Extract the [X, Y] coordinate from the center of the cell holding the provided text.  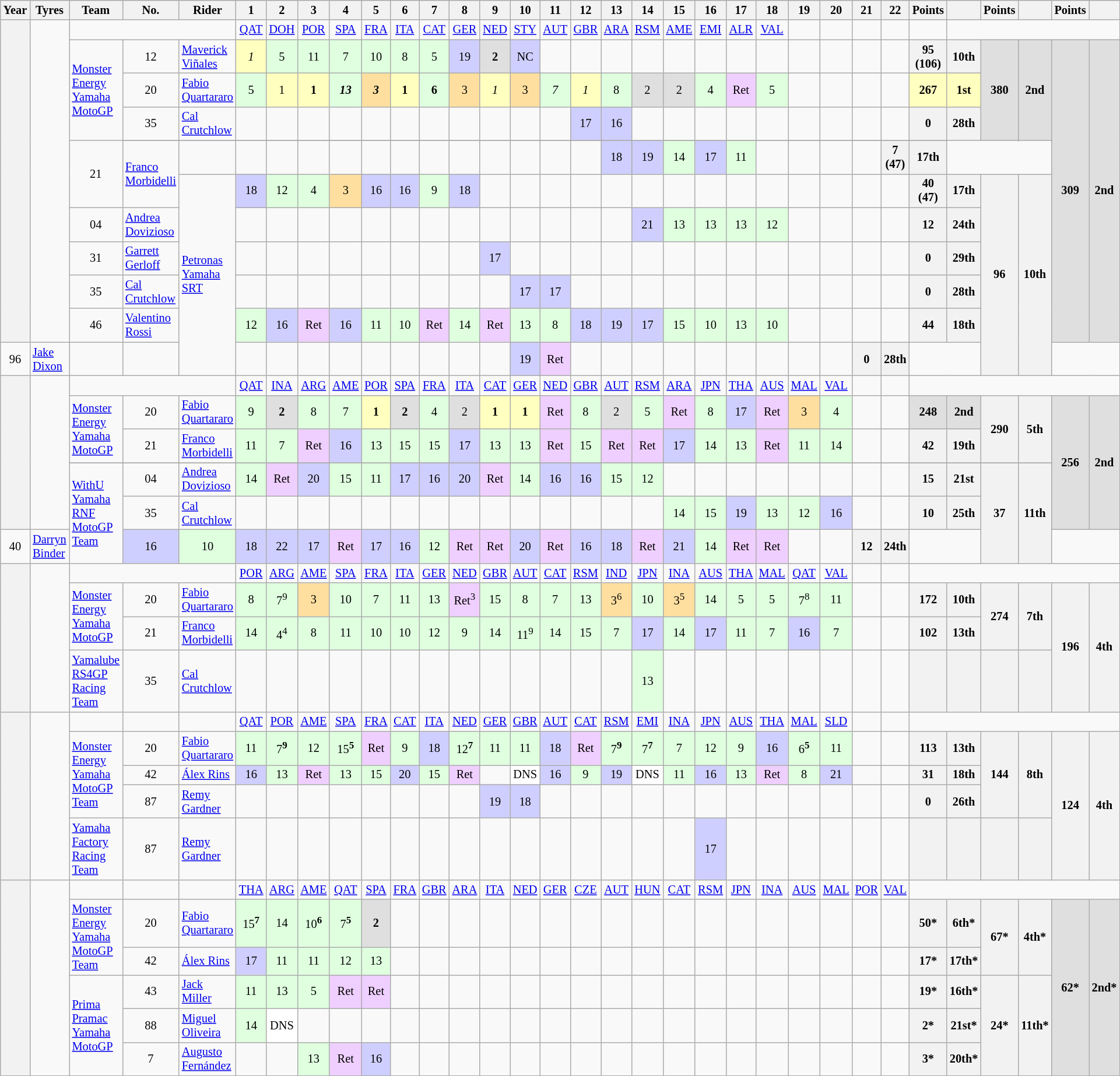
Rider [208, 10]
Ret3 [465, 600]
43 [150, 991]
IND [617, 573]
124 [1070, 806]
16th* [964, 991]
40 [15, 546]
Tyres [49, 10]
2nd* [1104, 987]
113 [928, 748]
248 [928, 412]
119 [525, 633]
21st [964, 479]
DOH [282, 30]
STY [525, 30]
WithU Yamaha RNF MotoGP Team [96, 513]
CZE [585, 889]
172 [928, 600]
37 [999, 513]
1st [964, 90]
29th [964, 258]
Jake Dixon [49, 359]
HUN [647, 889]
11th* [1034, 1025]
17* [928, 961]
ALR [741, 30]
8th [1034, 774]
Yamalube RS4GP Racing Team [96, 681]
95 (106) [928, 57]
No. [150, 10]
46 [96, 325]
SLD [836, 722]
144 [999, 774]
2* [928, 1025]
6th* [964, 923]
21st* [964, 1025]
Prima Pramac Yamaha MotoGP [96, 1025]
65 [805, 748]
17th* [964, 961]
Year [15, 10]
Yamaha Factory Racing Team [96, 849]
26th [964, 801]
5th [1034, 429]
380 [999, 90]
24* [999, 1025]
155 [345, 748]
50* [928, 923]
106 [314, 923]
102 [928, 633]
Maverick Viñales [208, 57]
3* [928, 1059]
4th* [1034, 937]
290 [999, 429]
Petronas Yamaha SRT [208, 275]
Team [96, 10]
7 (47) [896, 157]
Miguel Oliveira [208, 1025]
274 [999, 617]
Garrett Gerloff [150, 258]
11th [1034, 513]
267 [928, 90]
157 [251, 923]
Valentino Rossi [150, 325]
78 [805, 600]
Jack Miller [208, 991]
77 [647, 748]
88 [150, 1025]
309 [1070, 191]
7th [1034, 617]
19* [928, 991]
36 [617, 600]
196 [1070, 647]
62* [1070, 987]
20th* [964, 1059]
NC [525, 57]
Augusto Fernández [208, 1059]
67* [999, 937]
19th [964, 446]
127 [465, 748]
40 (47) [928, 191]
25th [964, 513]
75 [345, 923]
256 [1070, 463]
Darryn Binder [49, 546]
